Return [x, y] of the center of cell containing provided text 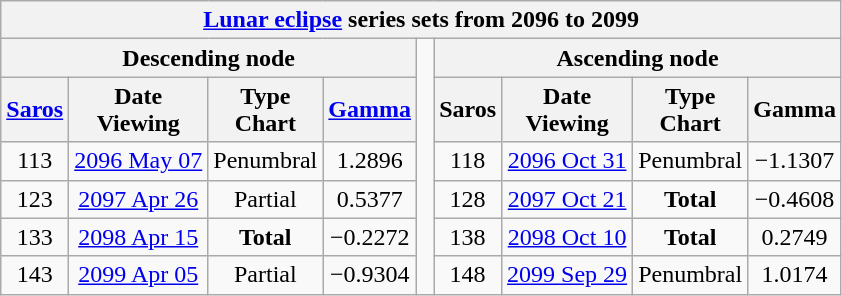
2097 Apr 26 [138, 199]
−0.9304 [370, 275]
113 [35, 161]
−0.4608 [795, 199]
2096 May 07 [138, 161]
2098 Oct 10 [568, 237]
Ascending node [638, 58]
0.5377 [370, 199]
2097 Oct 21 [568, 199]
143 [35, 275]
1.2896 [370, 161]
138 [468, 237]
1.0174 [795, 275]
Descending node [209, 58]
2099 Apr 05 [138, 275]
−0.2272 [370, 237]
2098 Apr 15 [138, 237]
123 [35, 199]
118 [468, 161]
2096 Oct 31 [568, 161]
−1.1307 [795, 161]
Lunar eclipse series sets from 2096 to 2099 [422, 20]
128 [468, 199]
133 [35, 237]
2099 Sep 29 [568, 275]
0.2749 [795, 237]
148 [468, 275]
